Return [x, y] of the center of cell containing provided text 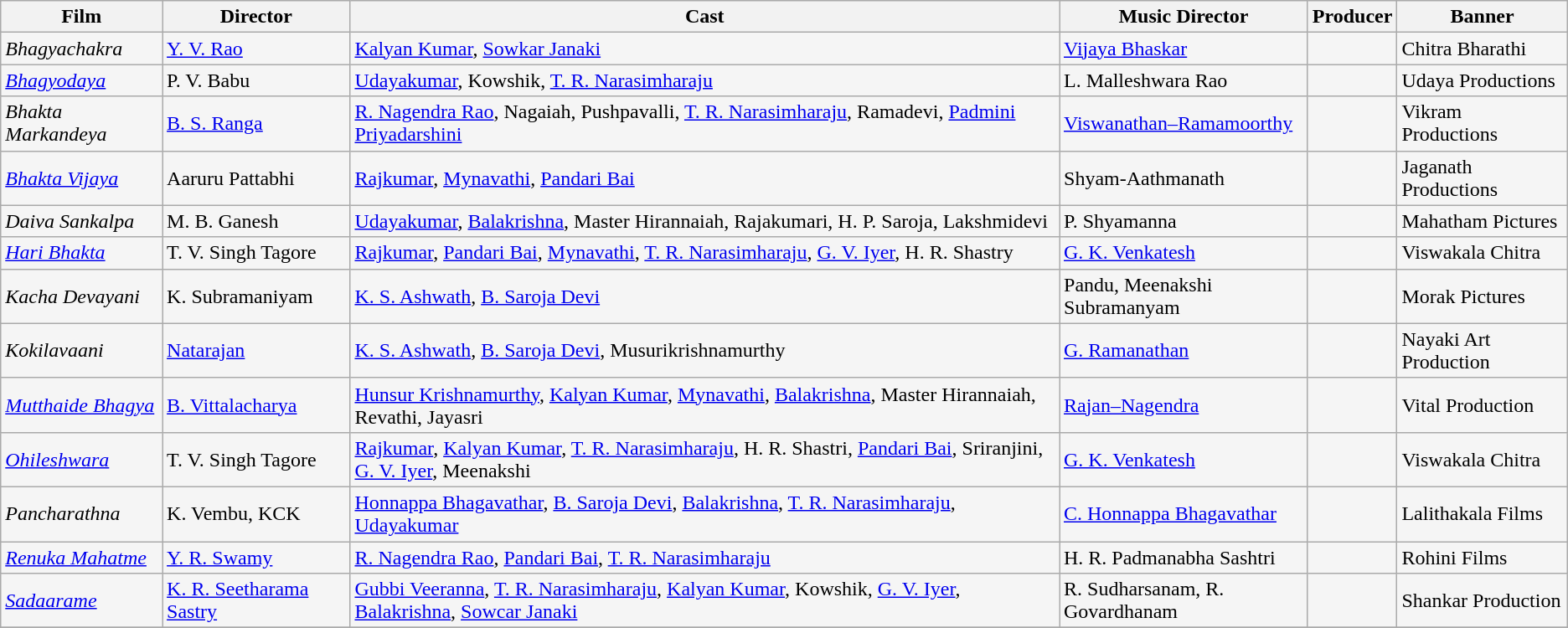
Aaruru Pattabhi [256, 178]
Bhakta Markandeya [82, 124]
Kalyan Kumar, Sowkar Janaki [705, 49]
Rohini Films [1483, 557]
H. R. Padmanabha Sashtri [1183, 557]
R. Nagendra Rao, Nagaiah, Pushpavalli, T. R. Narasimharaju, Ramadevi, Padmini Priyadarshini [705, 124]
Film [82, 17]
Banner [1483, 17]
Producer [1352, 17]
B. S. Ranga [256, 124]
Vijaya Bhaskar [1183, 49]
P. V. Babu [256, 80]
Vital Production [1483, 405]
Viswanathan–Ramamoorthy [1183, 124]
Chitra Bharathi [1483, 49]
Shankar Production [1483, 601]
Daiva Sankalpa [82, 221]
Ohileshwara [82, 459]
Hunsur Krishnamurthy, Kalyan Kumar, Mynavathi, Balakrishna, Master Hirannaiah, Revathi, Jayasri [705, 405]
Vikram Productions [1483, 124]
Cast [705, 17]
Y. R. Swamy [256, 557]
Pancharathna [82, 514]
Renuka Mahatme [82, 557]
Y. V. Rao [256, 49]
Bhagyodaya [82, 80]
K. Vembu, KCK [256, 514]
R. Sudharsanam, R. Govardhanam [1183, 601]
Kokilavaani [82, 350]
Sadaarame [82, 601]
Mutthaide Bhagya [82, 405]
Honnappa Bhagavathar, B. Saroja Devi, Balakrishna, T. R. Narasimharaju, Udayakumar [705, 514]
Morak Pictures [1483, 296]
Udaya Productions [1483, 80]
Director [256, 17]
Bhagyachakra [82, 49]
P. Shyamanna [1183, 221]
Music Director [1183, 17]
M. B. Ganesh [256, 221]
K. S. Ashwath, B. Saroja Devi [705, 296]
Rajkumar, Mynavathi, Pandari Bai [705, 178]
K. R. Seetharama Sastry [256, 601]
Natarajan [256, 350]
Gubbi Veeranna, T. R. Narasimharaju, Kalyan Kumar, Kowshik, G. V. Iyer, Balakrishna, Sowcar Janaki [705, 601]
Lalithakala Films [1483, 514]
Udayakumar, Kowshik, T. R. Narasimharaju [705, 80]
Bhakta Vijaya [82, 178]
Rajkumar, Kalyan Kumar, T. R. Narasimharaju, H. R. Shastri, Pandari Bai, Sriranjini, G. V. Iyer, Meenakshi [705, 459]
Kacha Devayani [82, 296]
Jaganath Productions [1483, 178]
L. Malleshwara Rao [1183, 80]
Nayaki Art Production [1483, 350]
Mahatham Pictures [1483, 221]
Hari Bhakta [82, 253]
Rajkumar, Pandari Bai, Mynavathi, T. R. Narasimharaju, G. V. Iyer, H. R. Shastry [705, 253]
K. S. Ashwath, B. Saroja Devi, Musurikrishnamurthy [705, 350]
R. Nagendra Rao, Pandari Bai, T. R. Narasimharaju [705, 557]
B. Vittalacharya [256, 405]
Rajan–Nagendra [1183, 405]
Pandu, Meenakshi Subramanyam [1183, 296]
G. Ramanathan [1183, 350]
Shyam-Aathmanath [1183, 178]
C. Honnappa Bhagavathar [1183, 514]
Udayakumar, Balakrishna, Master Hirannaiah, Rajakumari, H. P. Saroja, Lakshmidevi [705, 221]
K. Subramaniyam [256, 296]
